Detect which cell encompasses the target text, then output its [X, Y] center coordinate. 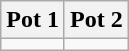
Pot 1 [33, 20]
Pot 2 [96, 20]
